From the cell containing the given text, extract its center point as (x, y) coordinate. 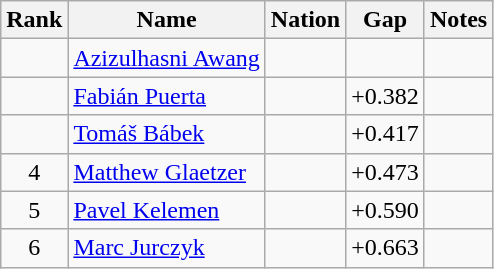
Nation (305, 20)
+0.663 (386, 248)
4 (34, 172)
Marc Jurczyk (166, 248)
5 (34, 210)
+0.382 (386, 96)
Tomáš Bábek (166, 134)
+0.417 (386, 134)
Pavel Kelemen (166, 210)
+0.590 (386, 210)
6 (34, 248)
Fabián Puerta (166, 96)
Rank (34, 20)
Matthew Glaetzer (166, 172)
Notes (458, 20)
Gap (386, 20)
Name (166, 20)
+0.473 (386, 172)
Azizulhasni Awang (166, 58)
